Capture the cell that displays the provided text and extract its (X, Y) central coordinate. 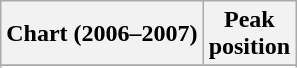
Chart (2006–2007) (102, 34)
Peakposition (249, 34)
